Identify which cell holds the provided text, then report its [X, Y] central coordinate. 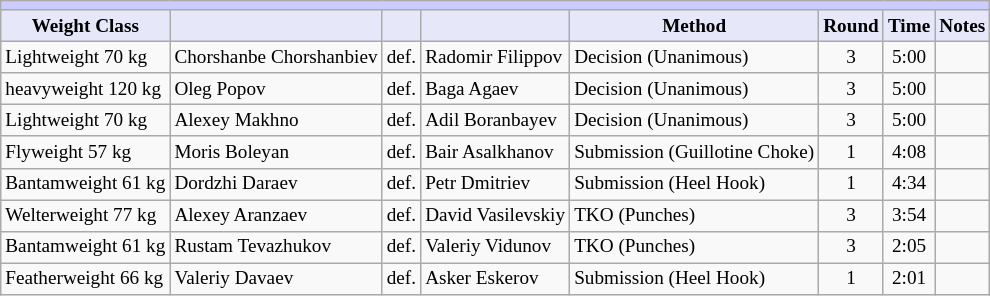
Alexey Makhno [276, 121]
Petr Dmitriev [496, 184]
Notes [962, 26]
Weight Class [86, 26]
Baga Agaev [496, 89]
Chorshanbe Chorshanbiev [276, 57]
Featherweight 66 kg [86, 279]
Bair Asalkhanov [496, 152]
Asker Eskerov [496, 279]
2:05 [908, 247]
4:08 [908, 152]
heavyweight 120 kg [86, 89]
Radomir Filippov [496, 57]
Time [908, 26]
Alexey Aranzaev [276, 216]
Round [852, 26]
Method [694, 26]
Valeriy Vidunov [496, 247]
Moris Boleyan [276, 152]
4:34 [908, 184]
Dordzhi Daraev [276, 184]
Adil Boranbayev [496, 121]
Submission (Guillotine Choke) [694, 152]
Flyweight 57 kg [86, 152]
Welterweight 77 kg [86, 216]
David Vasilevskiy [496, 216]
3:54 [908, 216]
Valeriy Davaev [276, 279]
Oleg Popov [276, 89]
2:01 [908, 279]
Rustam Tevazhukov [276, 247]
